Detect which cell encompasses the target text, then output its [X, Y] center coordinate. 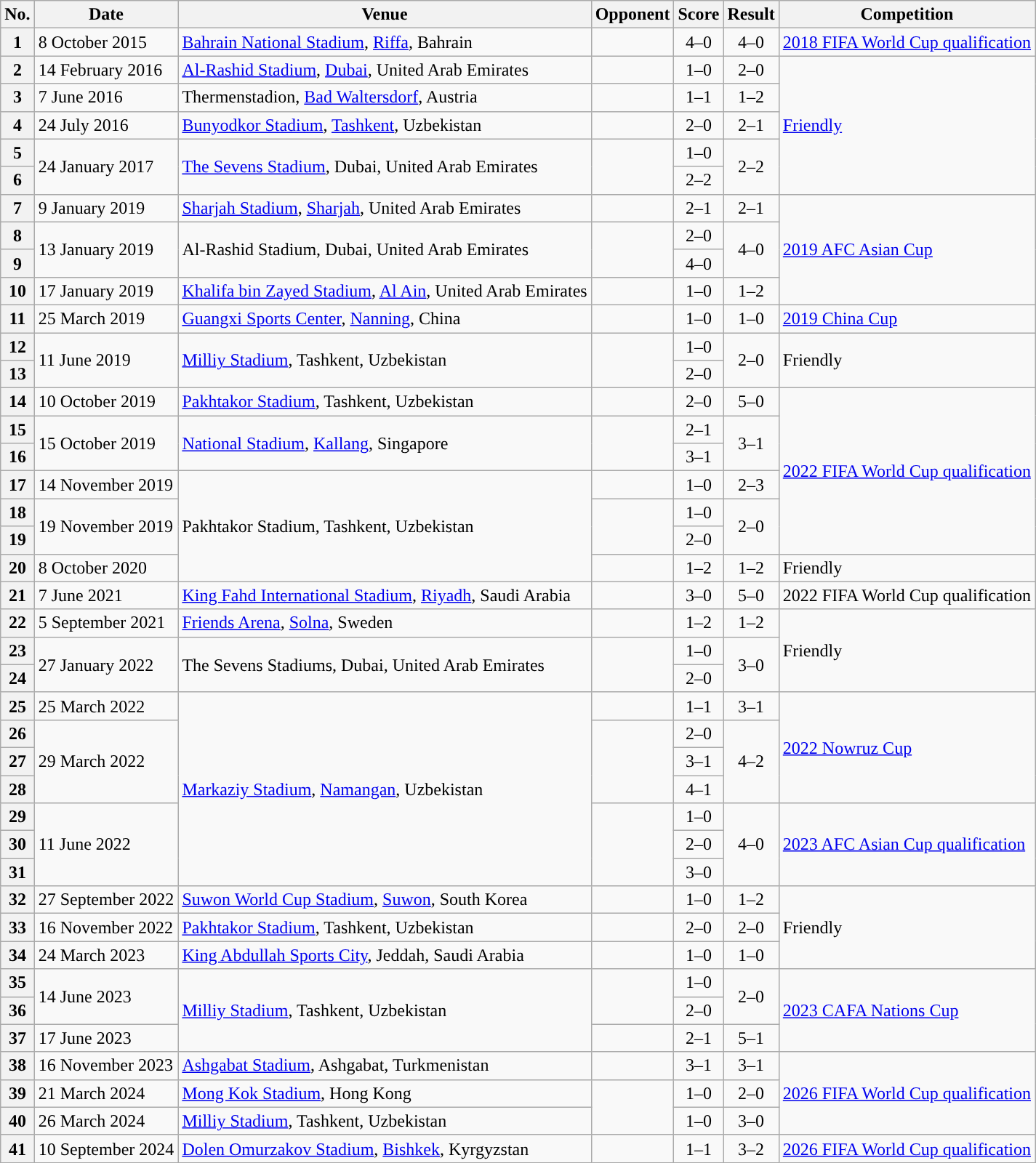
5 [17, 153]
11 [17, 318]
5–1 [751, 1038]
24 March 2023 [106, 955]
The Sevens Stadiums, Dubai, United Arab Emirates [385, 664]
24 July 2016 [106, 125]
Date [106, 15]
19 November 2019 [106, 526]
29 March 2022 [106, 761]
2019 China Cup [907, 318]
Bunyodkor Stadium, Tashkent, Uzbekistan [385, 125]
King Fahd International Stadium, Riyadh, Saudi Arabia [385, 595]
No. [17, 15]
3 [17, 97]
9 [17, 263]
King Abdullah Sports City, Jeddah, Saudi Arabia [385, 955]
Ashgabat Stadium, Ashgabat, Turkmenistan [385, 1066]
Dolen Omurzakov Stadium, Bishkek, Kyrgyzstan [385, 1148]
Score [699, 15]
National Stadium, Kallang, Singapore [385, 443]
25 March 2022 [106, 706]
19 [17, 540]
2018 FIFA World Cup qualification [907, 42]
6 [17, 180]
26 March 2024 [106, 1121]
11 June 2019 [106, 361]
7 June 2016 [106, 97]
Mong Kok Stadium, Hong Kong [385, 1093]
28 [17, 789]
2–3 [751, 485]
7 [17, 208]
15 October 2019 [106, 443]
26 [17, 733]
25 March 2019 [106, 318]
14 June 2023 [106, 997]
24 January 2017 [106, 166]
Suwon World Cup Stadium, Suwon, South Korea [385, 900]
10 October 2019 [106, 402]
39 [17, 1093]
29 [17, 817]
2 [17, 70]
31 [17, 872]
2019 AFC Asian Cup [907, 249]
27 September 2022 [106, 900]
27 January 2022 [106, 664]
1 [17, 42]
Markaziy Stadium, Namangan, Uzbekistan [385, 789]
4–2 [751, 761]
The Sevens Stadium, Dubai, United Arab Emirates [385, 166]
21 March 2024 [106, 1093]
17 January 2019 [106, 291]
Bahrain National Stadium, Riffa, Bahrain [385, 42]
2023 CAFA Nations Cup [907, 1010]
24 [17, 678]
5 September 2021 [106, 623]
8 October 2020 [106, 568]
16 November 2023 [106, 1066]
12 [17, 347]
9 January 2019 [106, 208]
35 [17, 983]
Sharjah Stadium, Sharjah, United Arab Emirates [385, 208]
Thermenstadion, Bad Waltersdorf, Austria [385, 97]
3–2 [751, 1148]
21 [17, 595]
7 June 2021 [106, 595]
37 [17, 1038]
Result [751, 15]
Competition [907, 15]
16 November 2022 [106, 927]
33 [17, 927]
32 [17, 900]
14 February 2016 [106, 70]
4–1 [699, 789]
20 [17, 568]
13 [17, 374]
17 [17, 485]
40 [17, 1121]
2022 Nowruz Cup [907, 747]
41 [17, 1148]
38 [17, 1066]
Venue [385, 15]
8 [17, 236]
11 June 2022 [106, 845]
36 [17, 1010]
2023 AFC Asian Cup qualification [907, 845]
14 [17, 402]
22 [17, 623]
25 [17, 706]
16 [17, 457]
14 November 2019 [106, 485]
18 [17, 512]
Guangxi Sports Center, Nanning, China [385, 318]
Friends Arena, Solna, Sweden [385, 623]
23 [17, 651]
10 [17, 291]
Khalifa bin Zayed Stadium, Al Ain, United Arab Emirates [385, 291]
34 [17, 955]
10 September 2024 [106, 1148]
Opponent [633, 15]
4 [17, 125]
30 [17, 845]
8 October 2015 [106, 42]
13 January 2019 [106, 249]
17 June 2023 [106, 1038]
15 [17, 430]
27 [17, 761]
